Detect which cell encompasses the target text, then output its (x, y) center coordinate. 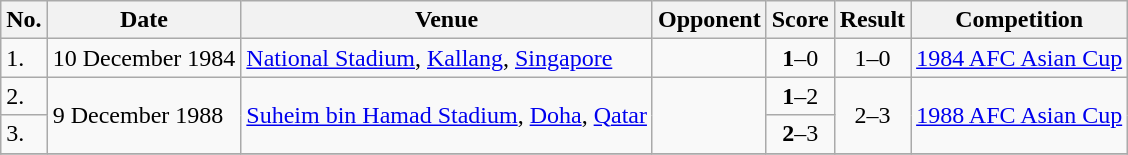
1. (24, 58)
1–2 (800, 96)
Date (144, 20)
Opponent (709, 20)
9 December 1988 (144, 115)
10 December 1984 (144, 58)
Score (800, 20)
Result (872, 20)
National Stadium, Kallang, Singapore (447, 58)
2. (24, 96)
1988 AFC Asian Cup (1020, 115)
3. (24, 134)
Competition (1020, 20)
1984 AFC Asian Cup (1020, 58)
Suheim bin Hamad Stadium, Doha, Qatar (447, 115)
Venue (447, 20)
No. (24, 20)
